From the cell containing the given text, extract its center point as [x, y] coordinate. 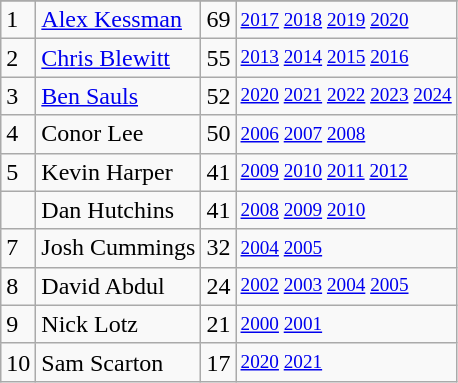
8 [18, 286]
2000 2001 [346, 324]
3 [18, 96]
5 [18, 172]
10 [18, 362]
2009 2010 2011 2012 [346, 172]
2020 2021 [346, 362]
55 [218, 58]
Nick Lotz [118, 324]
Conor Lee [118, 134]
2 [18, 58]
2020 2021 2022 2023 2024 [346, 96]
Ben Sauls [118, 96]
2006 2007 2008 [346, 134]
2017 2018 2019 2020 [346, 20]
Alex Kessman [118, 20]
24 [218, 286]
2004 2005 [346, 248]
9 [18, 324]
Dan Hutchins [118, 210]
17 [218, 362]
1 [18, 20]
32 [218, 248]
50 [218, 134]
Sam Scarton [118, 362]
21 [218, 324]
2002 2003 2004 2005 [346, 286]
2013 2014 2015 2016 [346, 58]
Josh Cummings [118, 248]
Kevin Harper [118, 172]
4 [18, 134]
52 [218, 96]
Chris Blewitt [118, 58]
2008 2009 2010 [346, 210]
7 [18, 248]
David Abdul [118, 286]
69 [218, 20]
